Search for the cell housing the specified text and yield its (x, y) center coordinate. 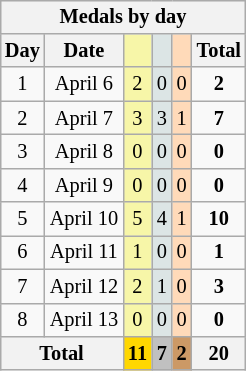
20 (219, 354)
10 (219, 219)
11 (138, 354)
April 6 (84, 84)
Date (84, 51)
April 11 (84, 253)
April 12 (84, 286)
Day (22, 51)
6 (22, 253)
April 7 (84, 118)
8 (22, 320)
April 10 (84, 219)
April 13 (84, 320)
April 8 (84, 152)
April 9 (84, 185)
Medals by day (123, 17)
